For the text-containing cell, return its midpoint in [X, Y] coordinate format. 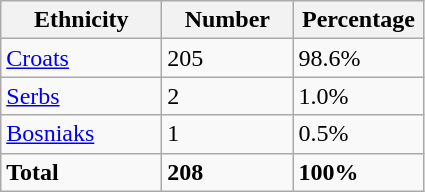
0.5% [358, 134]
Total [82, 172]
205 [228, 58]
1 [228, 134]
1.0% [358, 96]
Serbs [82, 96]
Bosniaks [82, 134]
Ethnicity [82, 20]
208 [228, 172]
Croats [82, 58]
98.6% [358, 58]
2 [228, 96]
Percentage [358, 20]
Number [228, 20]
100% [358, 172]
